Determine the (x, y) coordinate at the center of the cell enclosing the given text.  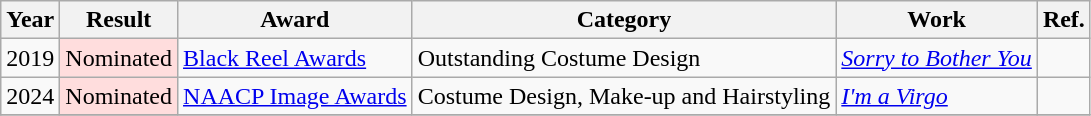
Year (30, 20)
2024 (30, 96)
Award (296, 20)
Result (119, 20)
Category (624, 20)
Black Reel Awards (296, 58)
Costume Design, Make-up and Hairstyling (624, 96)
Outstanding Costume Design (624, 58)
NAACP Image Awards (296, 96)
Work (937, 20)
2019 (30, 58)
Ref. (1064, 20)
I'm a Virgo (937, 96)
Sorry to Bother You (937, 58)
